Determine the (X, Y) coordinate at the center of the cell enclosing the given text.  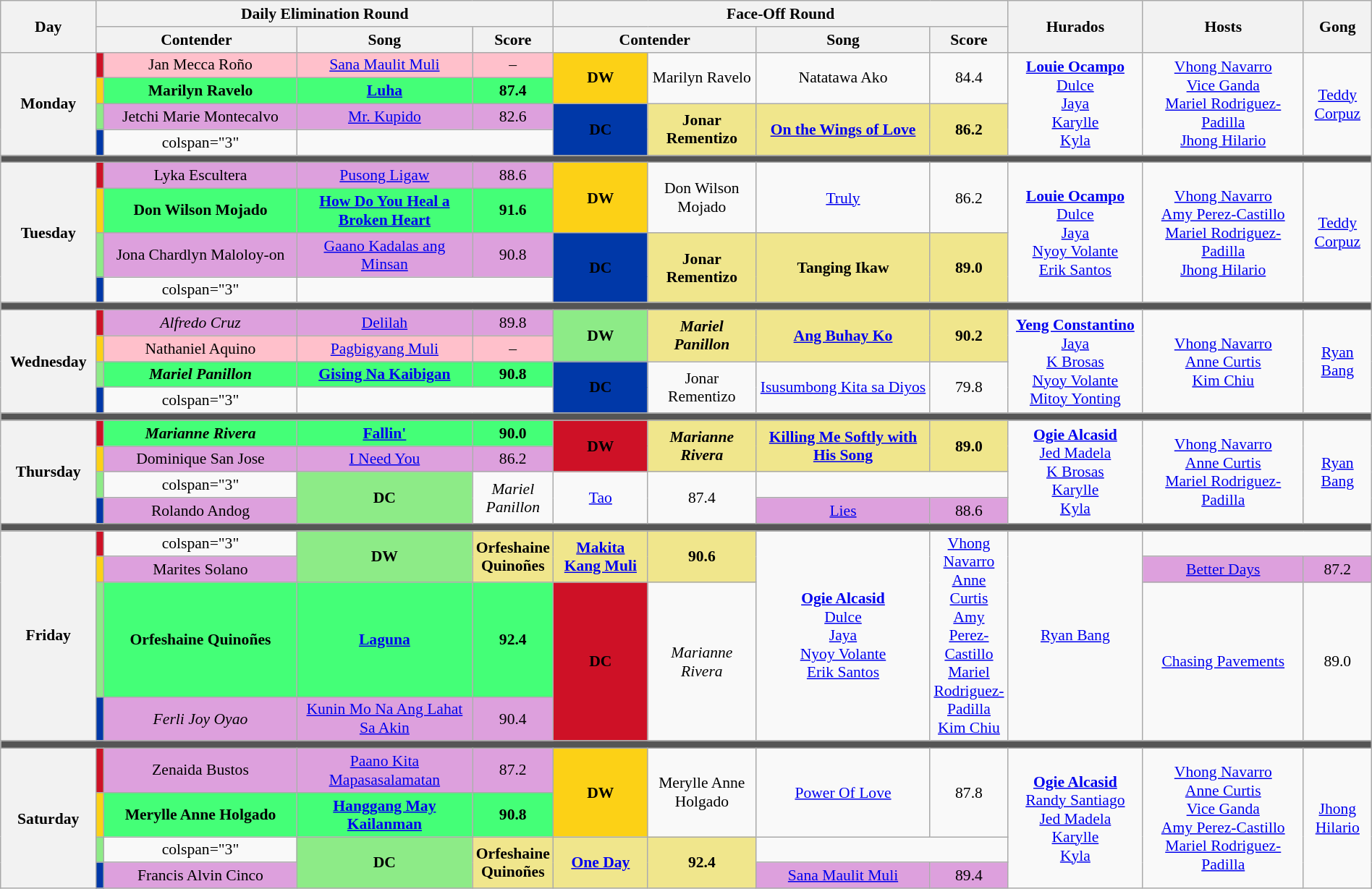
Lies (844, 511)
89.4 (968, 876)
Natatawa Ako (844, 78)
Delilah (385, 323)
90.2 (968, 336)
Monday (48, 103)
Zenaida Bustos (200, 771)
Luha (385, 91)
Paano Kita Mapasasalamatan (385, 771)
Jetchi Marie Montecalvo (200, 117)
Isusumbong Kita sa Diyos (844, 388)
87.8 (968, 793)
84.4 (968, 78)
Kunin Mo Na Ang Lahat Sa Akin (385, 719)
Gong (1337, 26)
Jhong Hilario (1337, 819)
Day (48, 26)
Truly (844, 198)
Wednesday (48, 362)
On the Wings of Love (844, 130)
Nathaniel Aquino (200, 349)
Hanggang May Kailanman (385, 814)
Chasing Pavements (1223, 661)
I Need You (385, 459)
Power Of Love (844, 793)
Jan Mecca Roño (200, 65)
Vhong NavarroAnne CurtisMariel Rodriguez-Padilla (1223, 472)
Rolando Andog (200, 511)
82.6 (513, 117)
90.6 (702, 557)
Alfredo Cruz (200, 323)
Yeng ConstantinoJayaK BrosasNyoy VolanteMitoy Yonting (1075, 362)
Ferli Joy Oyao (200, 719)
Vhong NavarroAnne CurtisAmy Perez-CastilloMariel Rodriguez-PadillaKim Chiu (968, 637)
91.6 (513, 211)
90.4 (513, 719)
Ogie AlcasidRandy SantiagoJed MadelaKarylleKyla (1075, 819)
Daily Elimination Round (325, 14)
Lyka Escultera (200, 176)
Pusong Ligaw (385, 176)
Hurados (1075, 26)
How Do You Heal a Broken Heart (385, 211)
Vhong NavarroVice GandaMariel Rodriguez-PadillaJhong Hilario (1223, 103)
Laguna (385, 639)
Tuesday (48, 233)
One Day (601, 862)
Louie OcampoDulceJayaKarylleKyla (1075, 103)
Vhong NavarroAmy Perez-CastilloMariel Rodriguez-PadillaJhong Hilario (1223, 233)
Marites Solano (200, 570)
Fallin' (385, 433)
79.8 (968, 388)
Face-Off Round (781, 14)
Dominique San Jose (200, 459)
Mr. Kupido (385, 117)
Gising Na Kaibigan (385, 375)
Better Days (1223, 570)
Thursday (48, 472)
Louie OcampoDulceJayaNyoy VolanteErik Santos (1075, 233)
Tao (601, 498)
Pagbigyang Muli (385, 349)
Ang Buhay Ko (844, 336)
Killing Me Softly with His Song (844, 446)
Jona Chardlyn Maloloy-on (200, 255)
Ogie AlcasidJed MadelaK BrosasKarylleKyla (1075, 472)
Friday (48, 637)
Ogie AlcasidDulceJayaNyoy VolanteErik Santos (844, 637)
89.8 (513, 323)
Vhong NavarroAnne CurtisKim Chiu (1223, 362)
Makita Kang Muli (601, 557)
Tanging Ikaw (844, 268)
Gaano Kadalas ang Minsan (385, 255)
Francis Alvin Cinco (200, 876)
Vhong NavarroAnne CurtisVice GandaAmy Perez-CastilloMariel Rodriguez-Padilla (1223, 819)
Hosts (1223, 26)
90.0 (513, 433)
Saturday (48, 819)
